Find where the given text appears and provide that cell's center as [X, Y] coordinate. 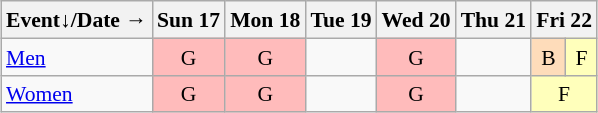
Tue 19 [340, 20]
Women [76, 94]
Wed 20 [416, 20]
Sun 17 [188, 20]
Event↓/Date → [76, 20]
Men [76, 56]
Thu 21 [494, 20]
Mon 18 [265, 20]
B [548, 56]
Fri 22 [564, 20]
